Return the (X, Y) coordinate for the center point of the cell that contains the specified text.  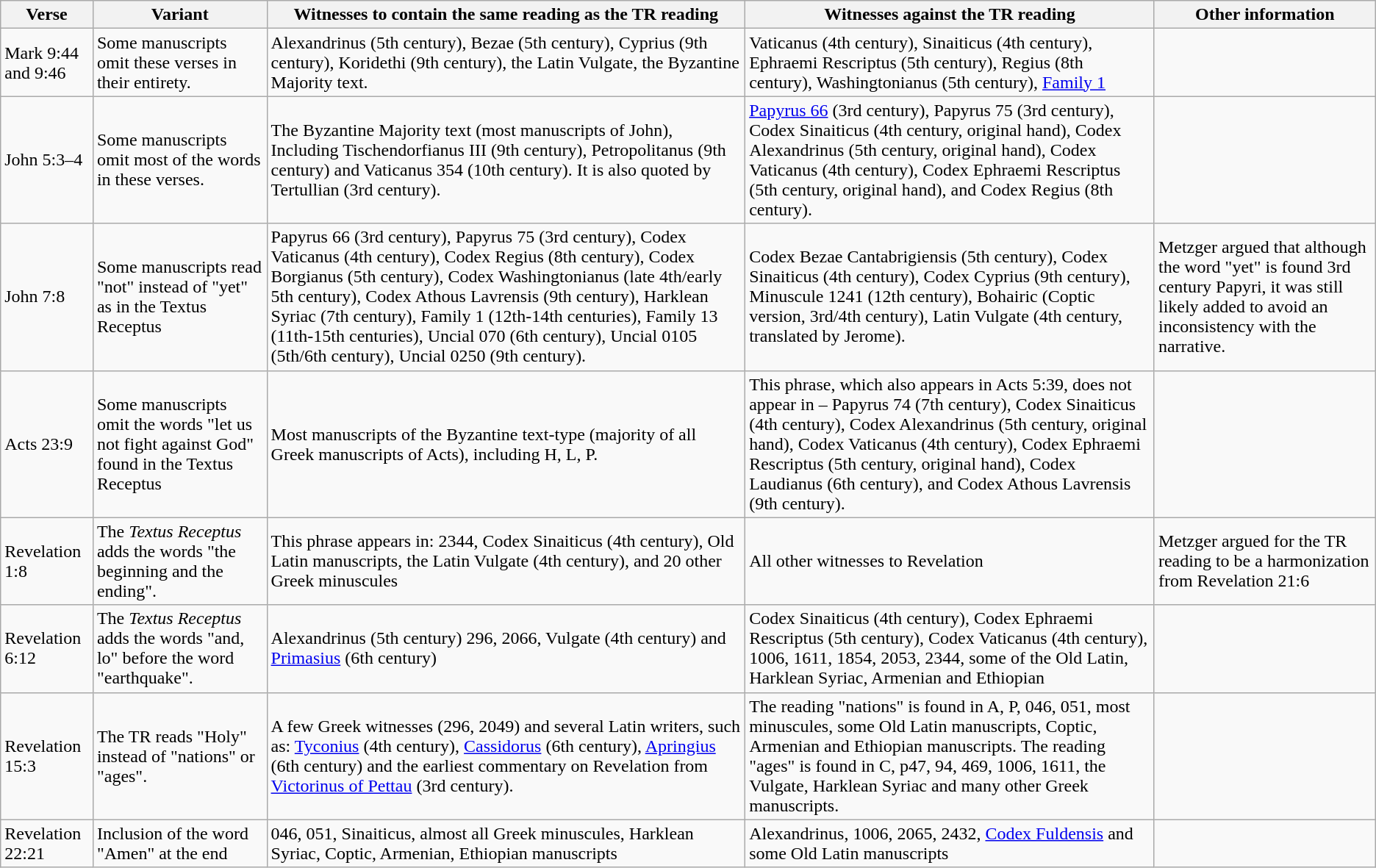
Variant (179, 15)
The Textus Receptus adds the words "and, lo" before the word "earthquake". (179, 648)
Most manuscripts of the Byzantine text-type (majority of all Greek manuscripts of Acts), including H, L, P. (506, 444)
Witnesses against the TR reading (950, 15)
Metzger argued for the TR reading to be a harmonization from Revelation 21:6 (1264, 562)
Some manuscripts omit the words "let us not fight against God" found in the Textus Receptus (179, 444)
Mark 9:44 and 9:46 (47, 62)
Alexandrinus, 1006, 2065, 2432, Codex Fuldensis and some Old Latin manuscripts (950, 844)
Some manuscripts read "not" instead of "yet" as in the Textus Receptus (179, 297)
Revelation 22:21 (47, 844)
Some manuscripts omit most of the words in these verses. (179, 160)
Revelation 1:8 (47, 562)
Other information (1264, 15)
The Textus Receptus adds the words "the beginning and the ending". (179, 562)
Witnesses to contain the same reading as the TR reading (506, 15)
Acts 23:9 (47, 444)
Revelation 6:12 (47, 648)
Vaticanus (4th century), Sinaiticus (4th century), Ephraemi Rescriptus (5th century), Regius (8th century), Washingtonianus (5th century), Family 1 (950, 62)
The TR reads "Holy" instead of "nations" or "ages". (179, 756)
Inclusion of the word "Amen" at the end (179, 844)
Revelation 15:3 (47, 756)
John 5:3–4 (47, 160)
Alexandrinus (5th century) 296, 2066, Vulgate (4th century) and Primasius (6th century) (506, 648)
This phrase appears in: 2344, Codex Sinaiticus (4th century), Old Latin manuscripts, the Latin Vulgate (4th century), and 20 other Greek minuscules (506, 562)
Verse (47, 15)
Some manuscripts omit these verses in their entirety. (179, 62)
All other witnesses to Revelation (950, 562)
046, 051, Sinaiticus, almost all Greek minuscules, Harklean Syriac, Coptic, Armenian, Ethiopian manuscripts (506, 844)
John 7:8 (47, 297)
Metzger argued that although the word "yet" is found 3rd century Papyri, it was still likely added to avoid an inconsistency with the narrative. (1264, 297)
Alexandrinus (5th century), Bezae (5th century), Cyprius (9th century), Koridethi (9th century), the Latin Vulgate, the Byzantine Majority text. (506, 62)
